Identify which cell holds the provided text, then report its [x, y] central coordinate. 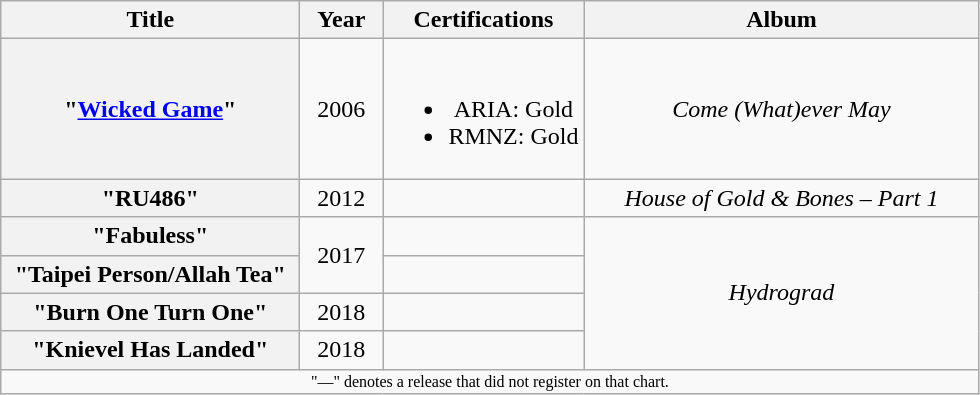
"Knievel Has Landed" [150, 350]
"—" denotes a release that did not register on that chart. [490, 381]
"Wicked Game" [150, 109]
Album [782, 20]
"RU486" [150, 198]
Come (What)ever May [782, 109]
House of Gold & Bones – Part 1 [782, 198]
"Burn One Turn One" [150, 312]
2006 [342, 109]
ARIA: GoldRMNZ: Gold [484, 109]
2012 [342, 198]
Hydrograd [782, 293]
Certifications [484, 20]
Title [150, 20]
2017 [342, 255]
"Taipei Person/Allah Tea" [150, 274]
"Fabuless" [150, 236]
Year [342, 20]
